Extract the [X, Y] coordinate from the center of the cell holding the provided text.  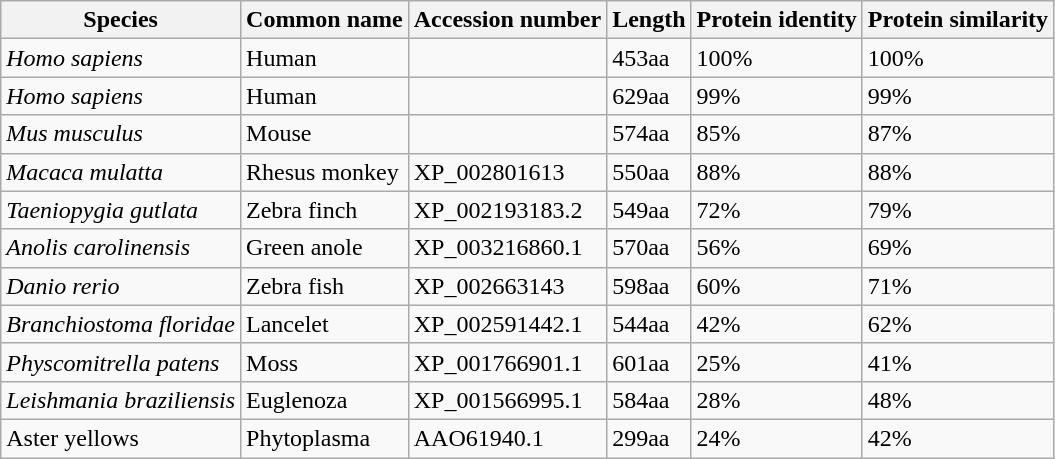
Aster yellows [121, 438]
453aa [649, 58]
XP_002663143 [507, 286]
Zebra fish [325, 286]
Danio rerio [121, 286]
Taeniopygia gutlata [121, 210]
62% [958, 324]
Leishmania braziliensis [121, 400]
Rhesus monkey [325, 172]
AAO61940.1 [507, 438]
41% [958, 362]
629aa [649, 96]
60% [776, 286]
56% [776, 248]
Macaca mulatta [121, 172]
Green anole [325, 248]
Protein similarity [958, 20]
Physcomitrella patens [121, 362]
Mus musculus [121, 134]
544aa [649, 324]
574aa [649, 134]
XP_002591442.1 [507, 324]
Common name [325, 20]
Zebra finch [325, 210]
72% [776, 210]
79% [958, 210]
550aa [649, 172]
Species [121, 20]
Phytoplasma [325, 438]
Length [649, 20]
Protein identity [776, 20]
Euglenoza [325, 400]
XP_001566995.1 [507, 400]
87% [958, 134]
Lancelet [325, 324]
XP_002801613 [507, 172]
549aa [649, 210]
69% [958, 248]
Moss [325, 362]
570aa [649, 248]
XP_002193183.2 [507, 210]
299aa [649, 438]
Anolis carolinensis [121, 248]
71% [958, 286]
25% [776, 362]
XP_001766901.1 [507, 362]
601aa [649, 362]
28% [776, 400]
XP_003216860.1 [507, 248]
584aa [649, 400]
85% [776, 134]
598aa [649, 286]
Branchiostoma floridae [121, 324]
24% [776, 438]
Accession number [507, 20]
Mouse [325, 134]
48% [958, 400]
